Return the (X, Y) coordinate for the center point of the cell that contains the specified text.  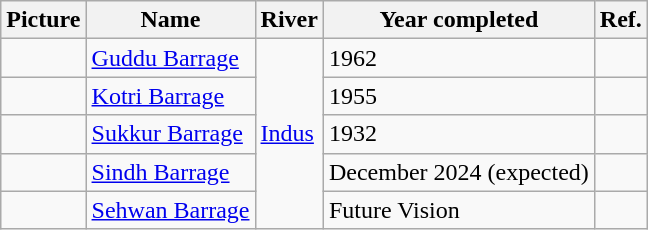
December 2024 (expected) (458, 172)
Year completed (458, 20)
Picture (44, 20)
Name (170, 20)
1955 (458, 96)
Ref. (620, 20)
Guddu Barrage (170, 58)
1932 (458, 134)
Future Vision (458, 210)
Sukkur Barrage (170, 134)
1962 (458, 58)
Sehwan Barrage (170, 210)
Sindh Barrage (170, 172)
Indus (289, 134)
Kotri Barrage (170, 96)
River (289, 20)
